Output the [X, Y] coordinate of the center of the cell containing the given text.  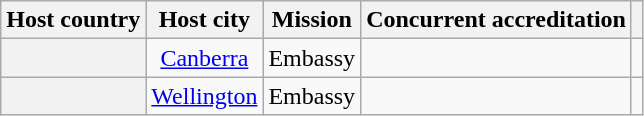
Concurrent accreditation [496, 20]
Host city [204, 20]
Canberra [204, 58]
Wellington [204, 96]
Host country [74, 20]
Mission [312, 20]
